Identify which cell holds the provided text, then report its (x, y) central coordinate. 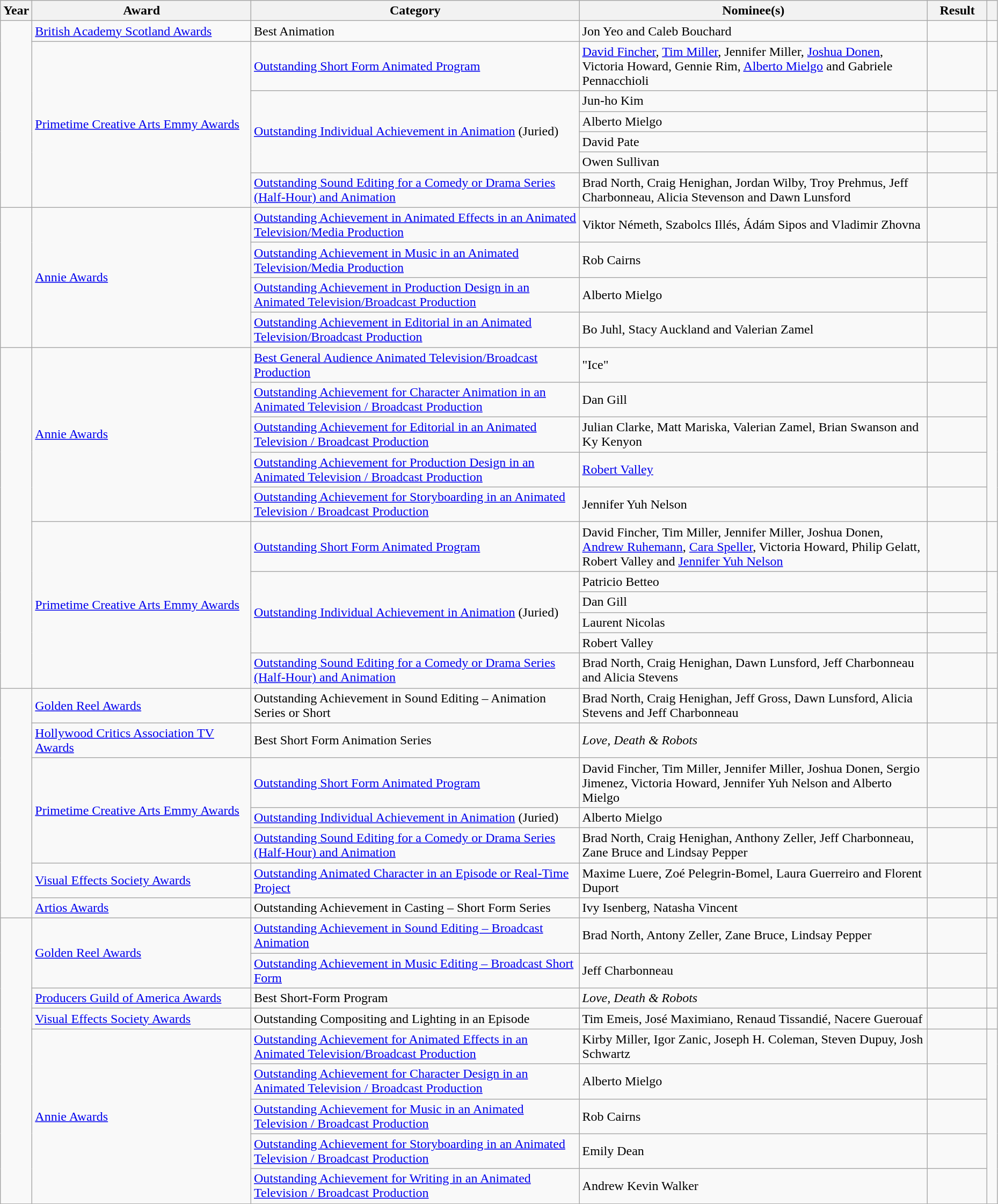
Outstanding Compositing and Lighting in an Episode (415, 1019)
Outstanding Achievement in Sound Editing – Broadcast Animation (415, 935)
Category (415, 11)
Owen Sullivan (753, 162)
Outstanding Achievement for Production Design in an Animated Television / Broadcast Production (415, 469)
Patricio Betteo (753, 582)
"Ice" (753, 364)
Brad North, Craig Henighan, Jordan Wilby, Troy Prehmus, Jeff Charbonneau, Alicia Stevenson and Dawn Lunsford (753, 190)
Viktor Németh, Szabolcs Illés, Ádám Sipos and Vladimir Zhovna (753, 224)
Brad North, Antony Zeller, Zane Bruce, Lindsay Pepper (753, 935)
Kirby Miller, Igor Zanic, Joseph H. Coleman, Steven Dupuy, Josh Schwartz (753, 1046)
Award (142, 11)
Andrew Kevin Walker (753, 1186)
Nominee(s) (753, 11)
Best Short Form Animation Series (415, 740)
Emily Dean (753, 1151)
Artios Awards (142, 908)
Outstanding Achievement for Writing in an Animated Television / Broadcast Production (415, 1186)
British Academy Scotland Awards (142, 31)
Outstanding Achievement in Music in an Animated Television/Media Production (415, 260)
Outstanding Achievement in Editorial in an Animated Television/Broadcast Production (415, 330)
David Fincher, Tim Miller, Jennifer Miller, Joshua Donen, Victoria Howard, Gennie Rim, Alberto Mielgo and Gabriele Pennacchioli (753, 66)
Ivy Isenberg, Natasha Vincent (753, 908)
Outstanding Achievement for Music in an Animated Television / Broadcast Production (415, 1116)
Laurent Nicolas (753, 622)
Outstanding Achievement for Character Animation in an Animated Television / Broadcast Production (415, 400)
Outstanding Achievement for Character Design in an Animated Television / Broadcast Production (415, 1082)
Outstanding Achievement in Casting – Short Form Series (415, 908)
Outstanding Achievement in Animated Effects in an Animated Television/Media Production (415, 224)
Hollywood Critics Association TV Awards (142, 740)
Outstanding Achievement for Animated Effects in an Animated Television/Broadcast Production (415, 1046)
Outstanding Achievement in Sound Editing – Animation Series or Short (415, 706)
Best Short-Form Program (415, 998)
Tim Emeis, José Maximiano, Renaud Tissandié, Nacere Guerouaf (753, 1019)
Outstanding Achievement for Editorial in an Animated Television / Broadcast Production (415, 435)
Result (957, 11)
Bo Juhl, Stacy Auckland and Valerian Zamel (753, 330)
Producers Guild of America Awards (142, 998)
Jennifer Yuh Nelson (753, 505)
Jeff Charbonneau (753, 971)
Maxime Luere, Zoé Pelegrin-Bomel, Laura Guerreiro and Florent Duport (753, 880)
Brad North, Craig Henighan, Dawn Lunsford, Jeff Charbonneau and Alicia Stevens (753, 670)
Best Animation (415, 31)
Outstanding Achievement in Music Editing – Broadcast Short Form (415, 971)
Outstanding Achievement in Production Design in an Animated Television/Broadcast Production (415, 294)
David Fincher, Tim Miller, Jennifer Miller, Joshua Donen, Sergio Jimenez, Victoria Howard, Jennifer Yuh Nelson and Alberto Mielgo (753, 782)
Jon Yeo and Caleb Bouchard (753, 31)
Brad North, Craig Henighan, Anthony Zeller, Jeff Charbonneau, Zane Bruce and Lindsay Pepper (753, 845)
Best General Audience Animated Television/Broadcast Production (415, 364)
Outstanding Animated Character in an Episode or Real-Time Project (415, 880)
Brad North, Craig Henighan, Jeff Gross, Dawn Lunsford, Alicia Stevens and Jeff Charbonneau (753, 706)
Julian Clarke, Matt Mariska, Valerian Zamel, Brian Swanson and Ky Kenyon (753, 435)
Year (16, 11)
Jun-ho Kim (753, 101)
David Pate (753, 142)
